Detect which cell encompasses the target text, then output its (X, Y) center coordinate. 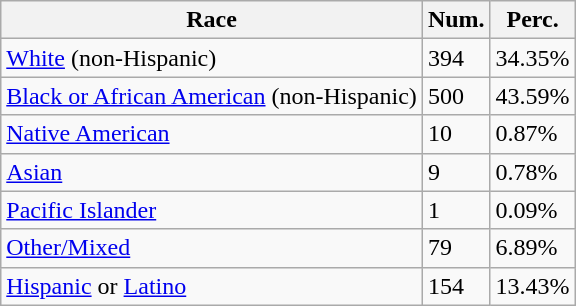
Race (212, 20)
154 (456, 286)
0.78% (532, 172)
Num. (456, 20)
13.43% (532, 286)
9 (456, 172)
1 (456, 210)
Asian (212, 172)
Pacific Islander (212, 210)
Hispanic or Latino (212, 286)
0.09% (532, 210)
Other/Mixed (212, 248)
6.89% (532, 248)
43.59% (532, 96)
Perc. (532, 20)
79 (456, 248)
0.87% (532, 134)
Native American (212, 134)
394 (456, 58)
Black or African American (non-Hispanic) (212, 96)
10 (456, 134)
White (non-Hispanic) (212, 58)
34.35% (532, 58)
500 (456, 96)
